Search for the cell housing the specified text and yield its (X, Y) center coordinate. 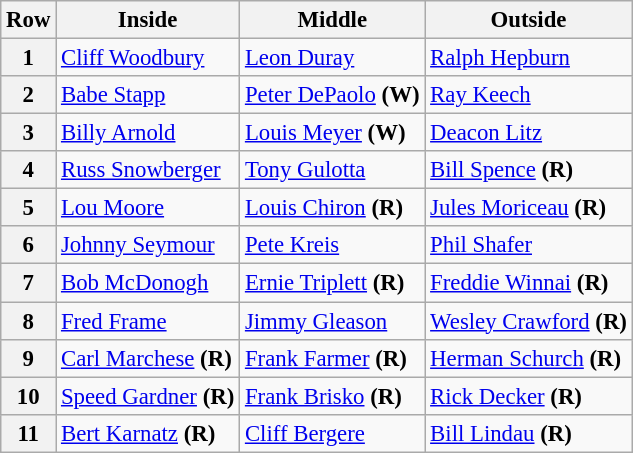
Pete Kreis (332, 245)
Outside (528, 20)
10 (28, 396)
Cliff Bergere (332, 433)
Peter DePaolo (W) (332, 95)
Louis Meyer (W) (332, 133)
Lou Moore (148, 208)
Louis Chiron (R) (332, 208)
Row (28, 20)
11 (28, 433)
Bob McDonogh (148, 283)
4 (28, 170)
Speed Gardner (R) (148, 396)
Leon Duray (332, 58)
Jimmy Gleason (332, 321)
Wesley Crawford (R) (528, 321)
Jules Moriceau (R) (528, 208)
Johnny Seymour (148, 245)
Bill Lindau (R) (528, 433)
Billy Arnold (148, 133)
Bill Spence (R) (528, 170)
Babe Stapp (148, 95)
Bert Karnatz (R) (148, 433)
6 (28, 245)
3 (28, 133)
Freddie Winnai (R) (528, 283)
Phil Shafer (528, 245)
Deacon Litz (528, 133)
5 (28, 208)
Tony Gulotta (332, 170)
2 (28, 95)
Frank Farmer (R) (332, 358)
Ray Keech (528, 95)
Middle (332, 20)
Rick Decker (R) (528, 396)
Fred Frame (148, 321)
Cliff Woodbury (148, 58)
7 (28, 283)
1 (28, 58)
Herman Schurch (R) (528, 358)
Ernie Triplett (R) (332, 283)
9 (28, 358)
Frank Brisko (R) (332, 396)
Ralph Hepburn (528, 58)
8 (28, 321)
Inside (148, 20)
Russ Snowberger (148, 170)
Carl Marchese (R) (148, 358)
